Detect which cell encompasses the target text, then output its [X, Y] center coordinate. 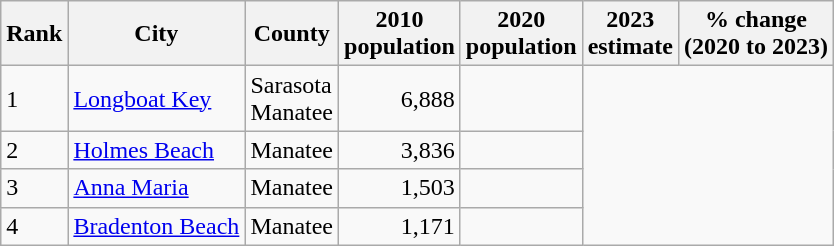
2020population [521, 34]
Bradenton Beach [156, 226]
1 [34, 98]
County [292, 34]
1,503 [400, 188]
City [156, 34]
6,888 [400, 98]
1,171 [400, 226]
Rank [34, 34]
2010population [400, 34]
3 [34, 188]
Holmes Beach [156, 150]
4 [34, 226]
2 [34, 150]
Anna Maria [156, 188]
2023estimate [630, 34]
Longboat Key [156, 98]
% change(2020 to 2023) [756, 34]
3,836 [400, 150]
SarasotaManatee [292, 98]
